Output the (x, y) coordinate of the center of the cell containing the given text.  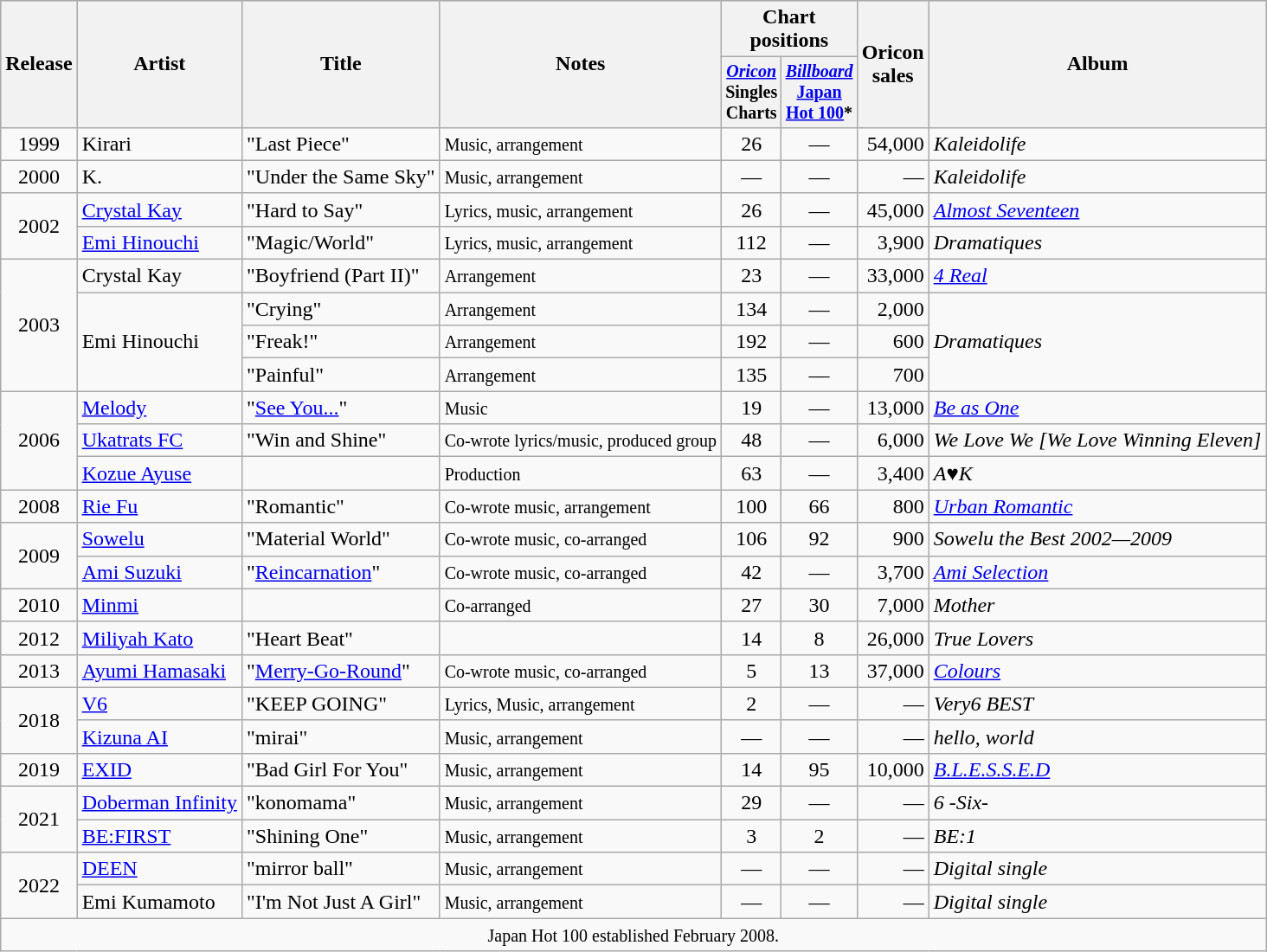
K. (159, 177)
BE:1 (1097, 836)
3,700 (893, 572)
700 (893, 375)
"Heart Beat" (341, 638)
"Bad Girl For You" (341, 769)
"Hard to Say" (341, 209)
Ami Selection (1097, 572)
2002 (39, 226)
True Lovers (1097, 638)
Kizuna AI (159, 737)
2022 (39, 885)
48 (751, 441)
2003 (39, 325)
Co-wrote music, arrangement (580, 506)
"Under the Same Sky" (341, 177)
A♥K (1097, 473)
Colours (1097, 671)
106 (751, 539)
"Material World" (341, 539)
2000 (39, 177)
1999 (39, 144)
27 (751, 605)
Oricon Singles Charts (751, 92)
33,000 (893, 276)
600 (893, 342)
54,000 (893, 144)
37,000 (893, 671)
V6 (159, 704)
Very6 BEST (1097, 704)
800 (893, 506)
66 (819, 506)
Billboard Japan Hot 100* (819, 92)
3 (751, 836)
BE:FIRST (159, 836)
900 (893, 539)
Kozue Ayuse (159, 473)
Ami Suzuki (159, 572)
63 (751, 473)
Emi Kumamoto (159, 902)
6 -Six- (1097, 803)
3,400 (893, 473)
Co-arranged (580, 605)
5 (751, 671)
Urban Romantic (1097, 506)
Rie Fu (159, 506)
We Love We [We Love Winning Eleven] (1097, 441)
Be as One (1097, 408)
3,900 (893, 242)
Japan Hot 100 established February 2008. (633, 935)
29 (751, 803)
"Boyfriend (Part II)" (341, 276)
"mirai" (341, 737)
2,000 (893, 309)
Kirari (159, 144)
Minmi (159, 605)
hello, world (1097, 737)
6,000 (893, 441)
92 (819, 539)
7,000 (893, 605)
EXID (159, 769)
13 (819, 671)
Release (39, 64)
8 (819, 638)
42 (751, 572)
"Crying" (341, 309)
26,000 (893, 638)
Production (580, 473)
"Freak!" (341, 342)
112 (751, 242)
Music (580, 408)
Lyrics, Music, arrangement (580, 704)
2009 (39, 556)
"Reincarnation" (341, 572)
Ayumi Hamasaki (159, 671)
Miliyah Kato (159, 638)
134 (751, 309)
2021 (39, 820)
Ukatrats FC (159, 441)
"Shining One" (341, 836)
2019 (39, 769)
Mother (1097, 605)
Notes (580, 64)
95 (819, 769)
"See You..." (341, 408)
10,000 (893, 769)
"Romantic" (341, 506)
"KEEP GOING" (341, 704)
Title (341, 64)
30 (819, 605)
2018 (39, 720)
19 (751, 408)
2012 (39, 638)
Doberman Infinity (159, 803)
4 Real (1097, 276)
45,000 (893, 209)
192 (751, 342)
13,000 (893, 408)
100 (751, 506)
Artist (159, 64)
"Magic/World" (341, 242)
"Merry-Go-Round" (341, 671)
Chart positions (789, 29)
DEEN (159, 869)
2008 (39, 506)
Co-wrote lyrics/music, produced group (580, 441)
Sowelu the Best 2002—2009 (1097, 539)
Melody (159, 408)
Almost Seventeen (1097, 209)
2006 (39, 441)
"Painful" (341, 375)
"konomama" (341, 803)
"Win and Shine" (341, 441)
2010 (39, 605)
2013 (39, 671)
135 (751, 375)
"Last Piece" (341, 144)
23 (751, 276)
Album (1097, 64)
B.L.E.S.S.E.D (1097, 769)
Oriconsales (893, 64)
"mirror ball" (341, 869)
Sowelu (159, 539)
"I'm Not Just A Girl" (341, 902)
